Return (X, Y) of the center of cell containing provided text 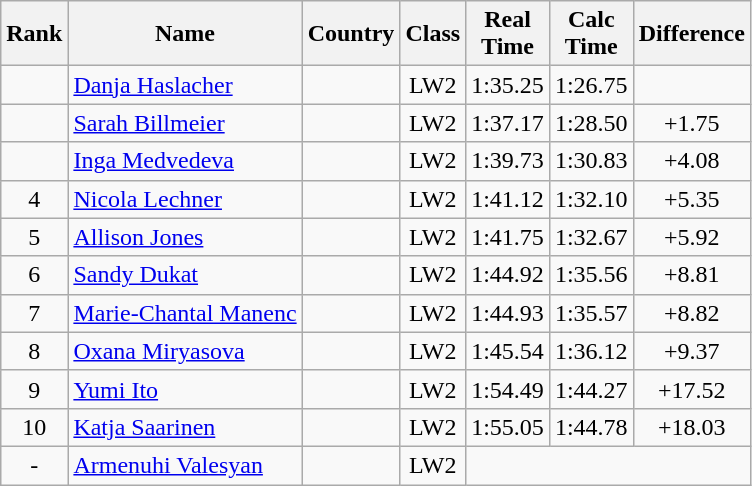
+8.81 (692, 275)
- (34, 465)
Name (185, 34)
Oxana Miryasova (185, 351)
1:45.54 (508, 351)
1:26.75 (591, 85)
Yumi Ito (185, 389)
+4.08 (692, 161)
+5.92 (692, 237)
1:37.17 (508, 123)
1:35.57 (591, 313)
+5.35 (692, 199)
RealTime (508, 34)
Class (433, 34)
Rank (34, 34)
Allison Jones (185, 237)
Armenuhi Valesyan (185, 465)
1:54.49 (508, 389)
Difference (692, 34)
Inga Medvedeva (185, 161)
8 (34, 351)
1:28.50 (591, 123)
1:30.83 (591, 161)
1:55.05 (508, 427)
7 (34, 313)
1:35.25 (508, 85)
CalcTime (591, 34)
4 (34, 199)
1:39.73 (508, 161)
Sarah Billmeier (185, 123)
10 (34, 427)
6 (34, 275)
5 (34, 237)
1:41.75 (508, 237)
+1.75 (692, 123)
Sandy Dukat (185, 275)
Katja Saarinen (185, 427)
+8.82 (692, 313)
1:44.92 (508, 275)
9 (34, 389)
Marie-Chantal Manenc (185, 313)
Country (351, 34)
1:35.56 (591, 275)
Nicola Lechner (185, 199)
1:44.93 (508, 313)
1:32.67 (591, 237)
+17.52 (692, 389)
Danja Haslacher (185, 85)
1:41.12 (508, 199)
1:44.27 (591, 389)
+18.03 (692, 427)
+9.37 (692, 351)
1:36.12 (591, 351)
1:44.78 (591, 427)
1:32.10 (591, 199)
